Provide the [x, y] coordinate of the cell's center where the given text is located.  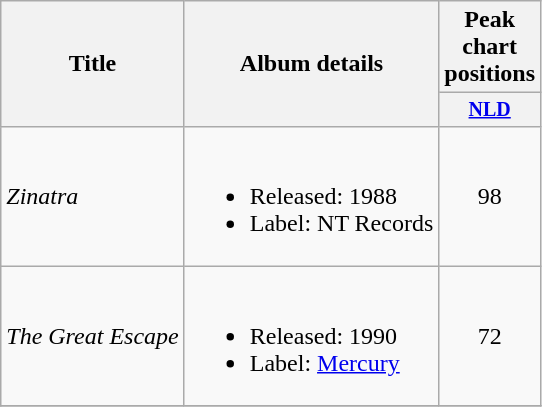
The Great Escape [92, 336]
Released: 1988Label: NT Records [312, 196]
72 [490, 336]
Peak chart positions [490, 47]
NLD [490, 110]
Released: 1990Label: Mercury [312, 336]
98 [490, 196]
Zinatra [92, 196]
Album details [312, 64]
Title [92, 64]
